Capture the cell that displays the provided text and extract its (X, Y) central coordinate. 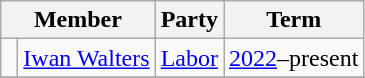
Member (78, 20)
Labor (189, 58)
Iwan Walters (86, 58)
Party (189, 20)
Term (294, 20)
2022–present (294, 58)
